Return [X, Y] of the center of cell containing provided text 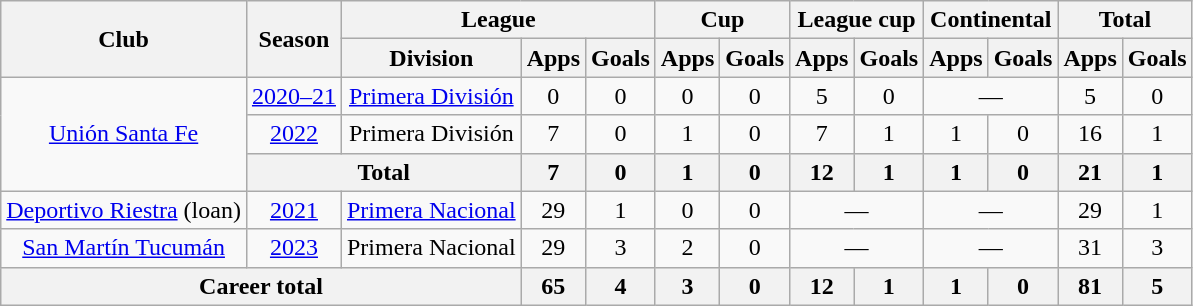
2022 [294, 134]
2023 [294, 248]
Season [294, 39]
Club [124, 39]
San Martín Tucumán [124, 248]
2 [687, 248]
Unión Santa Fe [124, 134]
16 [1090, 134]
2021 [294, 210]
League cup [857, 20]
Cup [722, 20]
65 [553, 286]
Continental [991, 20]
Division [431, 58]
League [498, 20]
81 [1090, 286]
Career total [261, 286]
Deportivo Riestra (loan) [124, 210]
31 [1090, 248]
2020–21 [294, 96]
4 [621, 286]
21 [1090, 172]
